Find where the given text appears and provide that cell's center as (X, Y) coordinate. 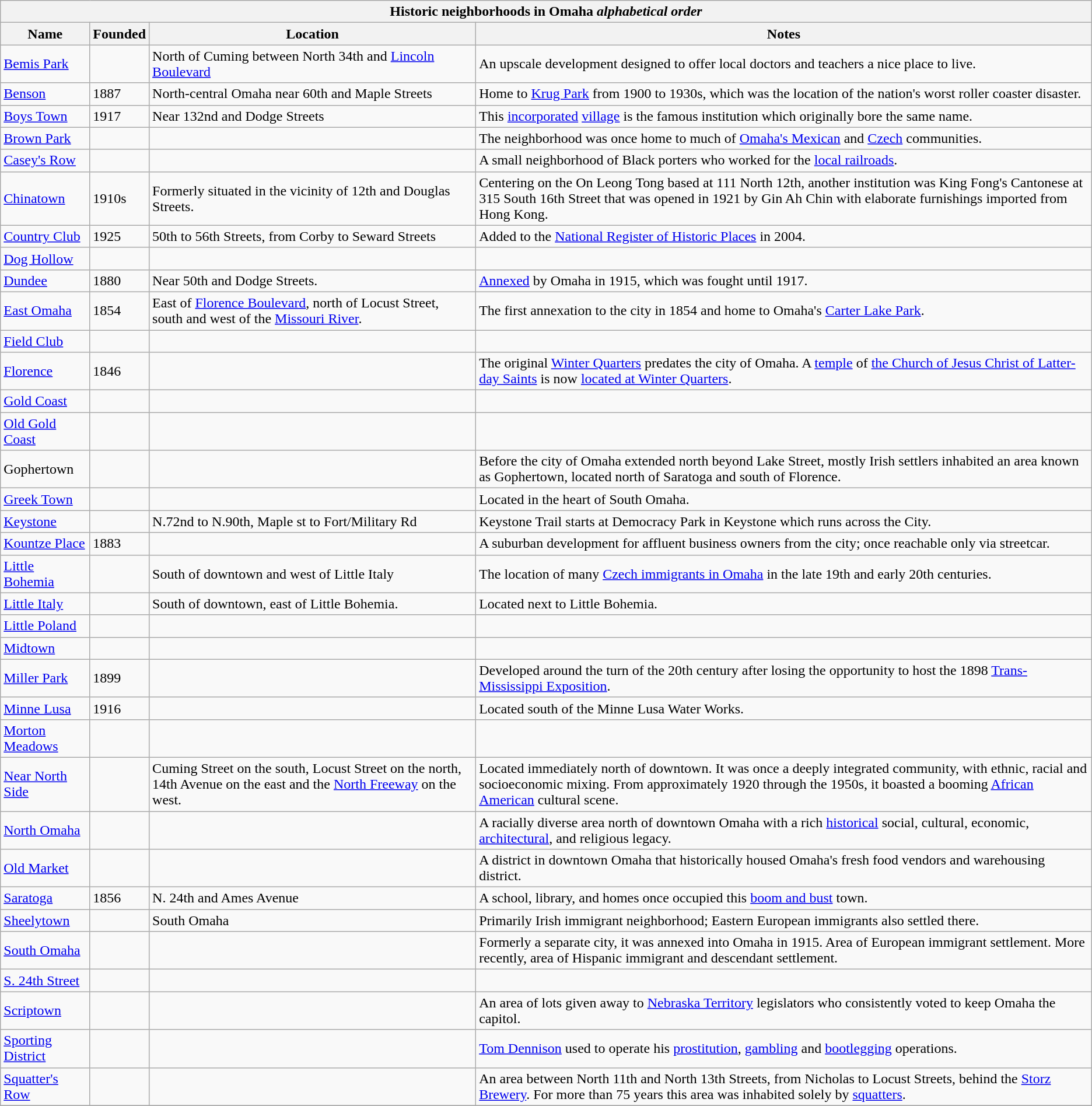
North Omaha (45, 829)
Old Gold Coast (45, 432)
An area of lots given away to Nebraska Territory legislators who consistently voted to keep Omaha the capitol. (784, 1010)
1916 (120, 708)
Saratoga (45, 898)
Benson (45, 94)
Greek Town (45, 499)
Located in the heart of South Omaha. (784, 499)
S. 24th Street (45, 981)
1854 (120, 310)
Sporting District (45, 1049)
Notes (784, 34)
South of downtown and west of Little Italy (313, 574)
South of downtown, east of Little Bohemia. (313, 604)
1883 (120, 544)
1899 (120, 678)
Home to Krug Park from 1900 to 1930s, which was the location of the nation's worst roller coaster disaster. (784, 94)
Florence (45, 371)
Dog Hollow (45, 258)
Name (45, 34)
Field Club (45, 341)
A district in downtown Omaha that historically housed Omaha's fresh food vendors and warehousing district. (784, 868)
Kountze Place (45, 544)
Morton Meadows (45, 738)
A small neighborhood of Black porters who worked for the local railroads. (784, 160)
Near 132nd and Dodge Streets (313, 116)
A school, library, and homes once occupied this boom and bust town. (784, 898)
Location (313, 34)
Miller Park (45, 678)
North-central Omaha near 60th and Maple Streets (313, 94)
Keystone Trail starts at Democracy Park in Keystone which runs across the City. (784, 521)
Located south of the Minne Lusa Water Works. (784, 708)
Sheelytown (45, 921)
Gold Coast (45, 401)
Gophertown (45, 469)
North of Cuming between North 34th and Lincoln Boulevard (313, 64)
Cuming Street on the south, Locust Street on the north, 14th Avenue on the east and the North Freeway on the west. (313, 784)
Bemis Park (45, 64)
Midtown (45, 648)
Casey's Row (45, 160)
Minne Lusa (45, 708)
1925 (120, 236)
Annexed by Omaha in 1915, which was fought until 1917. (784, 281)
Near North Side (45, 784)
Old Market (45, 868)
N.72nd to N.90th, Maple st to Fort/Military Rd (313, 521)
This incorporated village is the famous institution which originally bore the same name. (784, 116)
Little Italy (45, 604)
1910s (120, 198)
Dundee (45, 281)
Boys Town (45, 116)
East of Florence Boulevard, north of Locust Street, south and west of the Missouri River. (313, 310)
A suburban development for affluent business owners from the city; once reachable only via streetcar. (784, 544)
The location of many Czech immigrants in Omaha in the late 19th and early 20th centuries. (784, 574)
Founded (120, 34)
1887 (120, 94)
The neighborhood was once home to much of Omaha's Mexican and Czech communities. (784, 138)
Little Bohemia (45, 574)
50th to 56th Streets, from Corby to Seward Streets (313, 236)
Located next to Little Bohemia. (784, 604)
Near 50th and Dodge Streets. (313, 281)
Formerly situated in the vicinity of 12th and Douglas Streets. (313, 198)
Brown Park (45, 138)
Little Poland (45, 626)
Country Club (45, 236)
Developed around the turn of the 20th century after losing the opportunity to host the 1898 Trans-Mississippi Exposition. (784, 678)
N. 24th and Ames Avenue (313, 898)
An upscale development designed to offer local doctors and teachers a nice place to live. (784, 64)
1856 (120, 898)
The first annexation to the city in 1854 and home to Omaha's Carter Lake Park. (784, 310)
Squatter's Row (45, 1086)
A racially diverse area north of downtown Omaha with a rich historical social, cultural, economic, architectural, and religious legacy. (784, 829)
Primarily Irish immigrant neighborhood; Eastern European immigrants also settled there. (784, 921)
Chinatown (45, 198)
Added to the National Register of Historic Places in 2004. (784, 236)
1880 (120, 281)
1846 (120, 371)
Tom Dennison used to operate his prostitution, gambling and bootlegging operations. (784, 1049)
Scriptown (45, 1010)
Historic neighborhoods in Omaha alphabetical order (546, 12)
East Omaha (45, 310)
Keystone (45, 521)
1917 (120, 116)
